Capture the cell that displays the provided text and extract its [x, y] central coordinate. 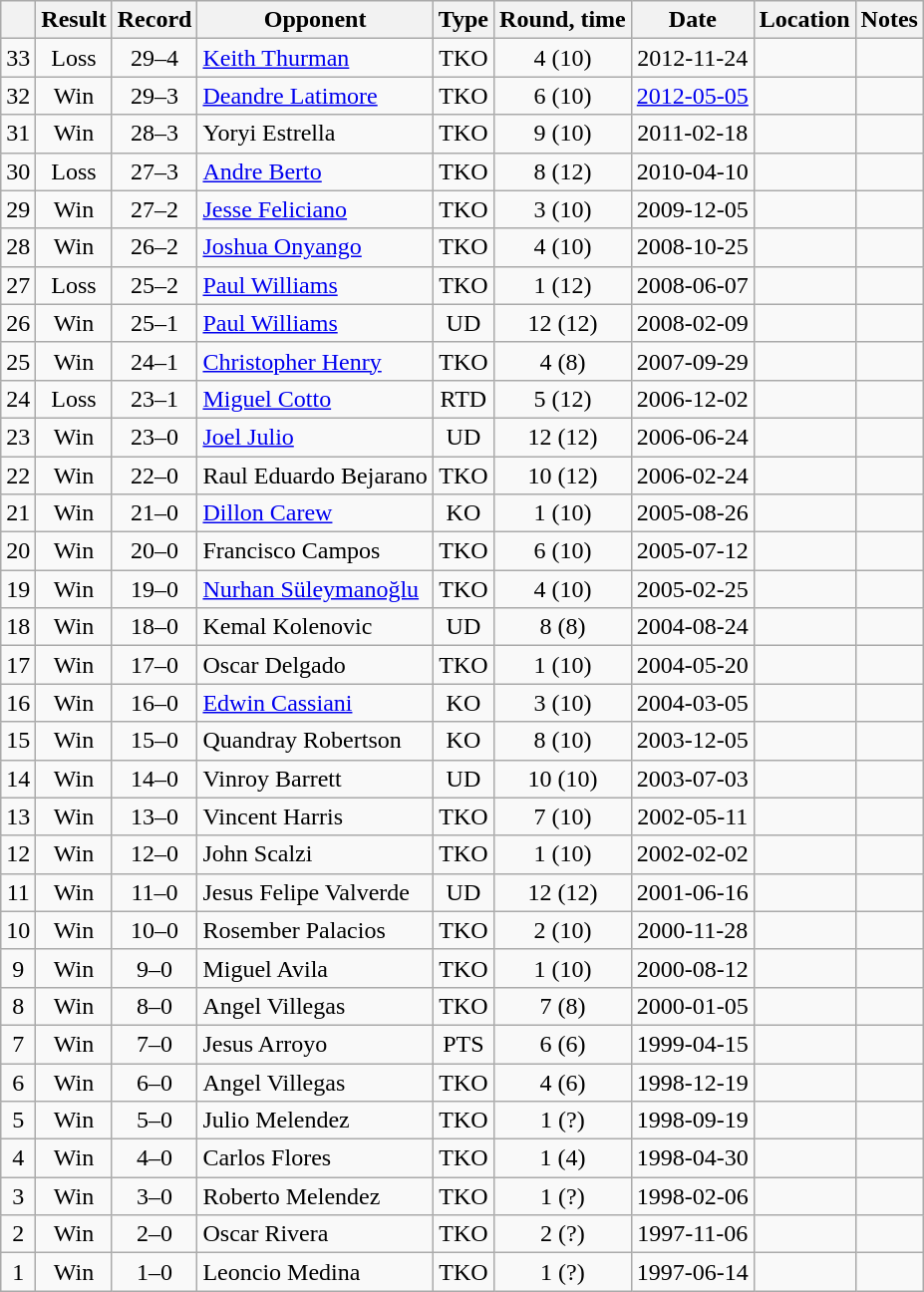
2008-06-07 [692, 285]
Nurhan Süleymanoğlu [315, 589]
PTS [462, 1044]
25–1 [154, 323]
2005-02-25 [692, 589]
2005-07-12 [692, 551]
Dillon Carew [315, 513]
2011-02-18 [692, 134]
Quandray Robertson [315, 741]
20 [18, 551]
11–0 [154, 892]
Andre Berto [315, 171]
2003-12-05 [692, 741]
13–0 [154, 816]
Type [462, 20]
Notes [889, 20]
Jesus Felipe Valverde [315, 892]
29 [18, 209]
29–4 [154, 58]
1997-06-14 [692, 1272]
Keith Thurman [315, 58]
2 (?) [563, 1234]
14–0 [154, 779]
Edwin Cassiani [315, 703]
1998-04-30 [692, 1158]
23–1 [154, 399]
Miguel Avila [315, 968]
Vinroy Barrett [315, 779]
Opponent [315, 20]
Location [804, 20]
Carlos Flores [315, 1158]
Oscar Rivera [315, 1234]
13 [18, 816]
29–3 [154, 96]
9 [18, 968]
23 [18, 437]
9–0 [154, 968]
4 (8) [563, 361]
19–0 [154, 589]
2004-08-24 [692, 627]
2003-07-03 [692, 779]
11 [18, 892]
2000-01-05 [692, 1006]
1 (12) [563, 285]
7 (10) [563, 816]
1 (4) [563, 1158]
31 [18, 134]
3 [18, 1196]
18–0 [154, 627]
2010-04-10 [692, 171]
Miguel Cotto [315, 399]
Jesse Feliciano [315, 209]
Result [74, 20]
8 (10) [563, 741]
14 [18, 779]
5 [18, 1121]
26–2 [154, 247]
2006-02-24 [692, 476]
21–0 [154, 513]
27 [18, 285]
1999-04-15 [692, 1044]
10 [18, 930]
28 [18, 247]
19 [18, 589]
Raul Eduardo Bejarano [315, 476]
Kemal Kolenovic [315, 627]
25–2 [154, 285]
2005-08-26 [692, 513]
Jesus Arroyo [315, 1044]
2004-05-20 [692, 665]
10 (10) [563, 779]
Round, time [563, 20]
Oscar Delgado [315, 665]
32 [18, 96]
Julio Melendez [315, 1121]
20–0 [154, 551]
Joel Julio [315, 437]
Vincent Harris [315, 816]
16–0 [154, 703]
Deandre Latimore [315, 96]
Francisco Campos [315, 551]
18 [18, 627]
10 (12) [563, 476]
24–1 [154, 361]
10–0 [154, 930]
2 [18, 1234]
Yoryi Estrella [315, 134]
John Scalzi [315, 854]
2008-02-09 [692, 323]
Leoncio Medina [315, 1272]
8–0 [154, 1006]
8 [18, 1006]
15–0 [154, 741]
17–0 [154, 665]
2012-05-05 [692, 96]
2012-11-24 [692, 58]
2007-09-29 [692, 361]
Christopher Henry [315, 361]
22–0 [154, 476]
9 (10) [563, 134]
5–0 [154, 1121]
Date [692, 20]
Record [154, 20]
27–3 [154, 171]
8 (8) [563, 627]
2008-10-25 [692, 247]
2004-03-05 [692, 703]
5 (12) [563, 399]
2000-08-12 [692, 968]
4 (6) [563, 1082]
28–3 [154, 134]
27–2 [154, 209]
6–0 [154, 1082]
2009-12-05 [692, 209]
2006-06-24 [692, 437]
7 [18, 1044]
23–0 [154, 437]
Roberto Melendez [315, 1196]
12 [18, 854]
7–0 [154, 1044]
1 [18, 1272]
1998-02-06 [692, 1196]
21 [18, 513]
25 [18, 361]
17 [18, 665]
3–0 [154, 1196]
26 [18, 323]
6 [18, 1082]
Rosember Palacios [315, 930]
RTD [462, 399]
4 [18, 1158]
12–0 [154, 854]
6 (6) [563, 1044]
2–0 [154, 1234]
33 [18, 58]
30 [18, 171]
1998-12-19 [692, 1082]
2 (10) [563, 930]
16 [18, 703]
1998-09-19 [692, 1121]
2002-05-11 [692, 816]
2006-12-02 [692, 399]
1997-11-06 [692, 1234]
1–0 [154, 1272]
4–0 [154, 1158]
2001-06-16 [692, 892]
15 [18, 741]
2000-11-28 [692, 930]
22 [18, 476]
Joshua Onyango [315, 247]
2002-02-02 [692, 854]
24 [18, 399]
8 (12) [563, 171]
7 (8) [563, 1006]
